Search for the cell housing the specified text and yield its (x, y) center coordinate. 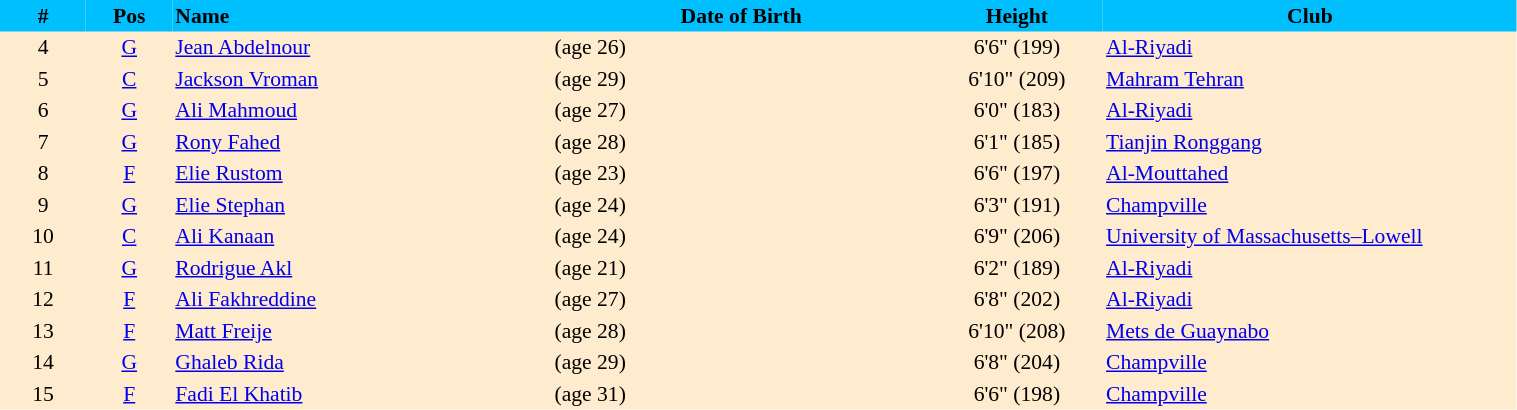
Rodrigue Akl (362, 268)
# (43, 16)
10 (43, 236)
Al-Mouttahed (1310, 174)
14 (43, 362)
5 (43, 79)
Date of Birth (742, 16)
Ali Kanaan (362, 236)
6'6" (197) (1017, 174)
6'3" (191) (1017, 205)
7 (43, 142)
6'9" (206) (1017, 236)
Matt Freije (362, 331)
Mets de Guaynabo (1310, 331)
6'6" (198) (1017, 394)
6'1" (185) (1017, 142)
6'8" (204) (1017, 362)
(age 21) (742, 268)
Ghaleb Rida (362, 362)
(age 23) (742, 174)
Ali Mahmoud (362, 110)
Tianjin Ronggang (1310, 142)
6'2" (189) (1017, 268)
(age 26) (742, 48)
Pos (129, 16)
13 (43, 331)
University of Massachusetts–Lowell (1310, 236)
6'0" (183) (1017, 110)
(age 31) (742, 394)
Jackson Vroman (362, 79)
6'6" (199) (1017, 48)
15 (43, 394)
11 (43, 268)
9 (43, 205)
Fadi El Khatib (362, 394)
Elie Rustom (362, 174)
4 (43, 48)
6'8" (202) (1017, 300)
12 (43, 300)
Name (362, 16)
6'10" (209) (1017, 79)
Ali Fakhreddine (362, 300)
6 (43, 110)
Elie Stephan (362, 205)
Mahram Tehran (1310, 79)
8 (43, 174)
6'10" (208) (1017, 331)
Height (1017, 16)
Jean Abdelnour (362, 48)
Club (1310, 16)
Rony Fahed (362, 142)
